Provide the (x, y) coordinate of the cell's center where the given text is located.  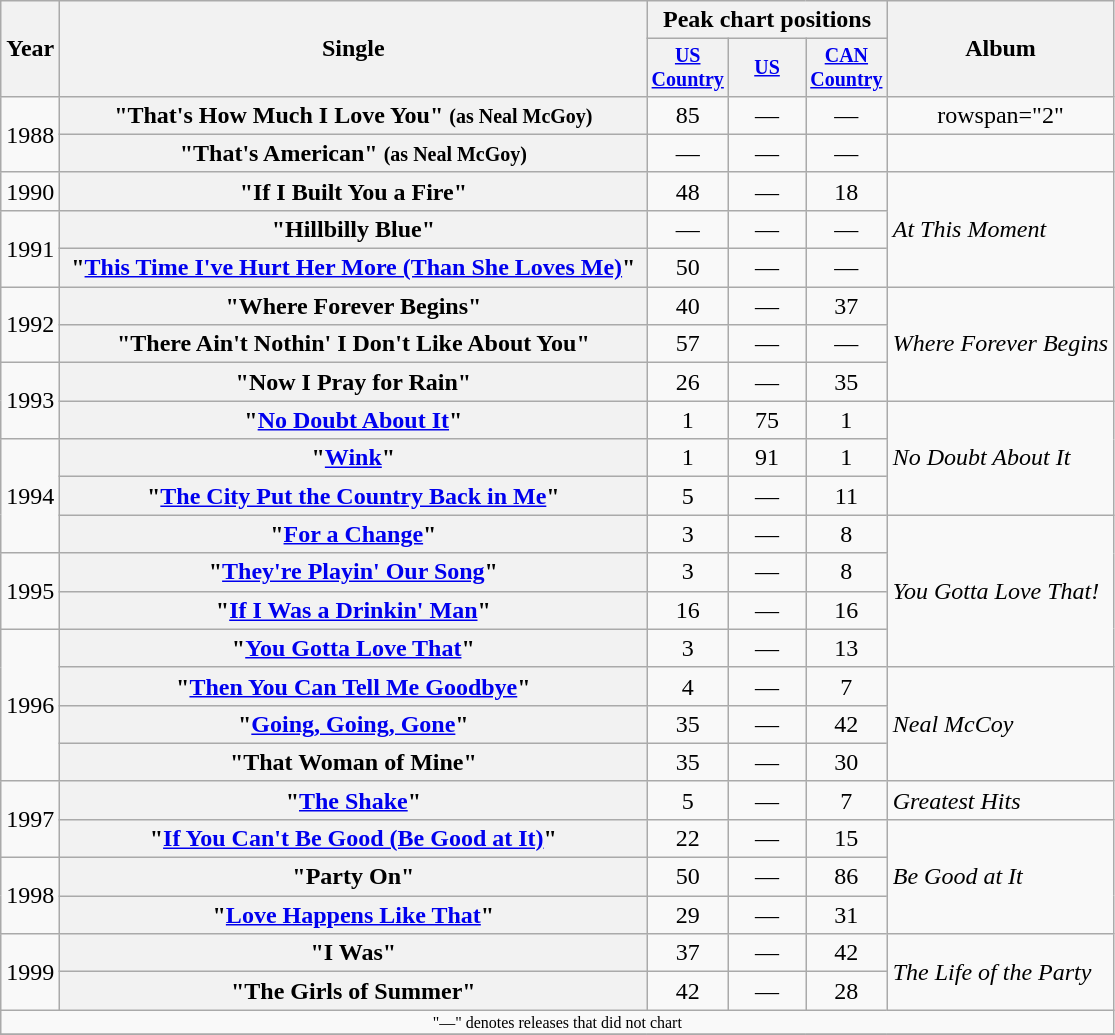
"Going, Going, Gone" (354, 724)
Single (354, 49)
Album (1000, 49)
US Country (688, 68)
Be Good at It (1000, 876)
US (768, 68)
"Where Forever Begins" (354, 306)
28 (847, 991)
1995 (30, 591)
"No Doubt About It" (354, 420)
Year (30, 49)
"The Shake" (354, 800)
48 (688, 191)
4 (688, 686)
"For a Change" (354, 534)
85 (688, 115)
13 (847, 648)
Greatest Hits (1000, 800)
Neal McCoy (1000, 724)
57 (688, 344)
75 (768, 420)
91 (768, 458)
"They're Playin' Our Song" (354, 572)
18 (847, 191)
"If You Can't Be Good (Be Good at It)" (354, 838)
15 (847, 838)
"I Was" (354, 953)
"The City Put the Country Back in Me" (354, 496)
31 (847, 915)
"Party On" (354, 877)
Peak chart positions (767, 20)
"Then You Can Tell Me Goodbye" (354, 686)
1996 (30, 705)
"Wink" (354, 458)
26 (688, 382)
1992 (30, 325)
22 (688, 838)
"—" denotes releases that did not chart (558, 1022)
"Hillbilly Blue" (354, 229)
40 (688, 306)
"You Gotta Love That" (354, 648)
"There Ain't Nothin' I Don't Like About You" (354, 344)
86 (847, 877)
30 (847, 762)
CAN Country (847, 68)
1997 (30, 819)
The Life of the Party (1000, 972)
1988 (30, 134)
1994 (30, 496)
Where Forever Begins (1000, 344)
"That Woman of Mine" (354, 762)
11 (847, 496)
"Love Happens Like That" (354, 915)
"That's How Much I Love You" (as Neal McGoy) (354, 115)
rowspan="2" (1000, 115)
At This Moment (1000, 229)
1999 (30, 972)
1990 (30, 191)
1993 (30, 401)
"That's American" (as Neal McGoy) (354, 153)
29 (688, 915)
1991 (30, 248)
"Now I Pray for Rain" (354, 382)
"If I Built You a Fire" (354, 191)
1998 (30, 896)
No Doubt About It (1000, 458)
"The Girls of Summer" (354, 991)
You Gotta Love That! (1000, 591)
"If I Was a Drinkin' Man" (354, 610)
"This Time I've Hurt Her More (Than She Loves Me)" (354, 268)
